Identify which cell holds the provided text, then report its [x, y] central coordinate. 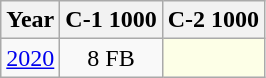
Year [30, 20]
C-2 1000 [213, 20]
2020 [30, 58]
C-1 1000 [111, 20]
8 FB [111, 58]
